Pinpoint the cell where the given text exists, returning its [X, Y] midpoint coordinate. 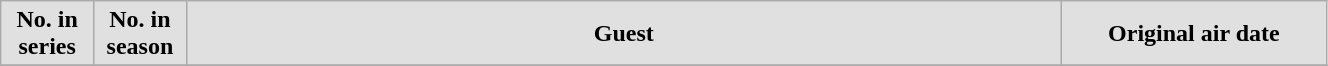
Original air date [1194, 34]
Guest [624, 34]
No. inseason [140, 34]
No. inseries [48, 34]
